Output the (X, Y) coordinate of the center of the cell containing the given text.  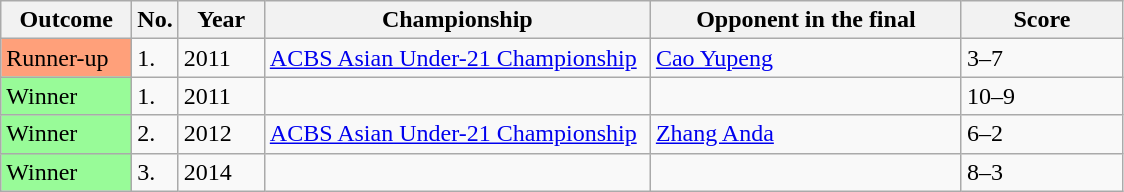
Score (1042, 20)
8–3 (1042, 172)
Zhang Anda (806, 134)
3. (155, 172)
2014 (221, 172)
10–9 (1042, 96)
No. (155, 20)
Outcome (66, 20)
Runner-up (66, 58)
Championship (457, 20)
2012 (221, 134)
Year (221, 20)
3–7 (1042, 58)
2. (155, 134)
Cao Yupeng (806, 58)
Opponent in the final (806, 20)
6–2 (1042, 134)
